Locate the cell with the specified text and output its (x, y) center coordinate. 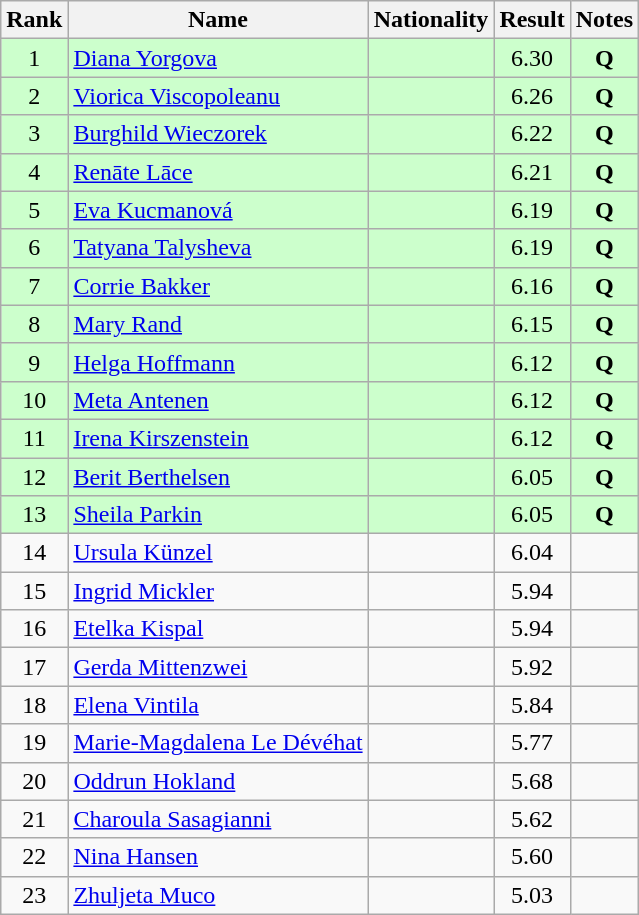
10 (34, 400)
21 (34, 819)
Renāte Lāce (218, 172)
Ingrid Mickler (218, 591)
Zhuljeta Muco (218, 895)
2 (34, 96)
9 (34, 362)
5.92 (532, 667)
Berit Berthelsen (218, 477)
6.21 (532, 172)
6.15 (532, 324)
6.16 (532, 286)
Tatyana Talysheva (218, 248)
6.30 (532, 58)
5.62 (532, 819)
Ursula Künzel (218, 553)
14 (34, 553)
6.04 (532, 553)
Result (532, 20)
1 (34, 58)
Elena Vintila (218, 705)
Helga Hoffmann (218, 362)
Name (218, 20)
Irena Kirszenstein (218, 438)
12 (34, 477)
4 (34, 172)
18 (34, 705)
6 (34, 248)
5.03 (532, 895)
13 (34, 515)
23 (34, 895)
Diana Yorgova (218, 58)
Oddrun Hokland (218, 781)
Burghild Wieczorek (218, 134)
17 (34, 667)
3 (34, 134)
11 (34, 438)
22 (34, 857)
Etelka Kispal (218, 629)
5.77 (532, 743)
5.60 (532, 857)
5.68 (532, 781)
5 (34, 210)
Viorica Viscopoleanu (218, 96)
Meta Antenen (218, 400)
Nationality (431, 20)
Marie-Magdalena Le Dévéhat (218, 743)
Corrie Bakker (218, 286)
Rank (34, 20)
20 (34, 781)
Notes (604, 20)
16 (34, 629)
Charoula Sasagianni (218, 819)
6.26 (532, 96)
Eva Kucmanová (218, 210)
15 (34, 591)
Mary Rand (218, 324)
Gerda Mittenzwei (218, 667)
19 (34, 743)
8 (34, 324)
7 (34, 286)
6.22 (532, 134)
Sheila Parkin (218, 515)
Nina Hansen (218, 857)
5.84 (532, 705)
